Return [X, Y] of the center of cell containing provided text 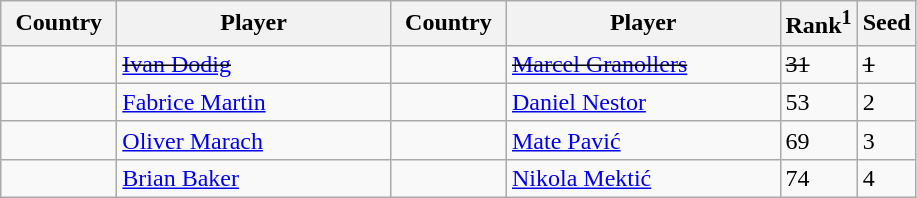
Seed [886, 24]
Ivan Dodig [254, 64]
74 [818, 178]
Daniel Nestor [643, 102]
69 [818, 140]
Mate Pavić [643, 140]
1 [886, 64]
Rank1 [818, 24]
53 [818, 102]
3 [886, 140]
2 [886, 102]
Oliver Marach [254, 140]
Brian Baker [254, 178]
31 [818, 64]
Nikola Mektić [643, 178]
4 [886, 178]
Marcel Granollers [643, 64]
Fabrice Martin [254, 102]
